Output the [x, y] coordinate of the center of the cell containing the given text.  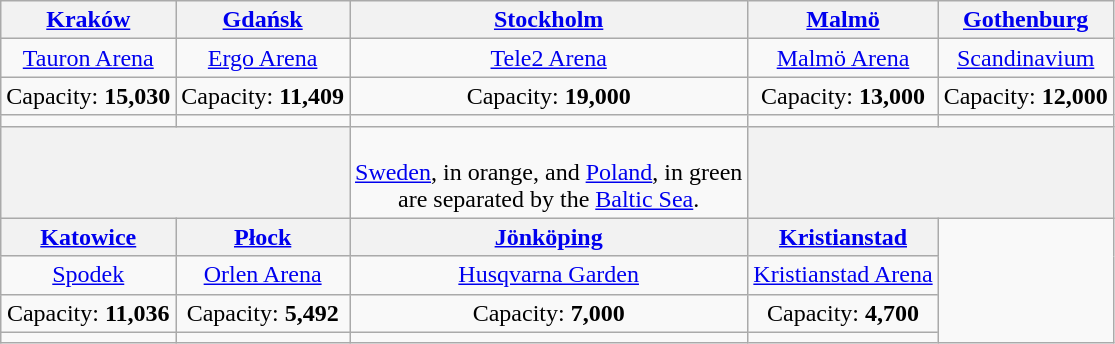
Capacity: 11,036 [88, 313]
Tele2 Arena [549, 58]
Kraków [88, 20]
Orlen Arena [263, 275]
Kristianstad [843, 237]
Stockholm [549, 20]
Ergo Arena [263, 58]
Jönköping [549, 237]
Sweden, in orange, and Poland, in greenare separated by the Baltic Sea. [549, 172]
Capacity: 7,000 [549, 313]
Capacity: 5,492 [263, 313]
Husqvarna Garden [549, 275]
Tauron Arena [88, 58]
Kristianstad Arena [843, 275]
Scandinavium [1026, 58]
Capacity: 15,030 [88, 96]
Capacity: 4,700 [843, 313]
Capacity: 12,000 [1026, 96]
Płock [263, 237]
Katowice [88, 237]
Capacity: 19,000 [549, 96]
Capacity: 11,409 [263, 96]
Capacity: 13,000 [843, 96]
Malmö Arena [843, 58]
Gothenburg [1026, 20]
Spodek [88, 275]
Malmö [843, 20]
Gdańsk [263, 20]
